Extract the [x, y] coordinate from the center of the cell holding the provided text.  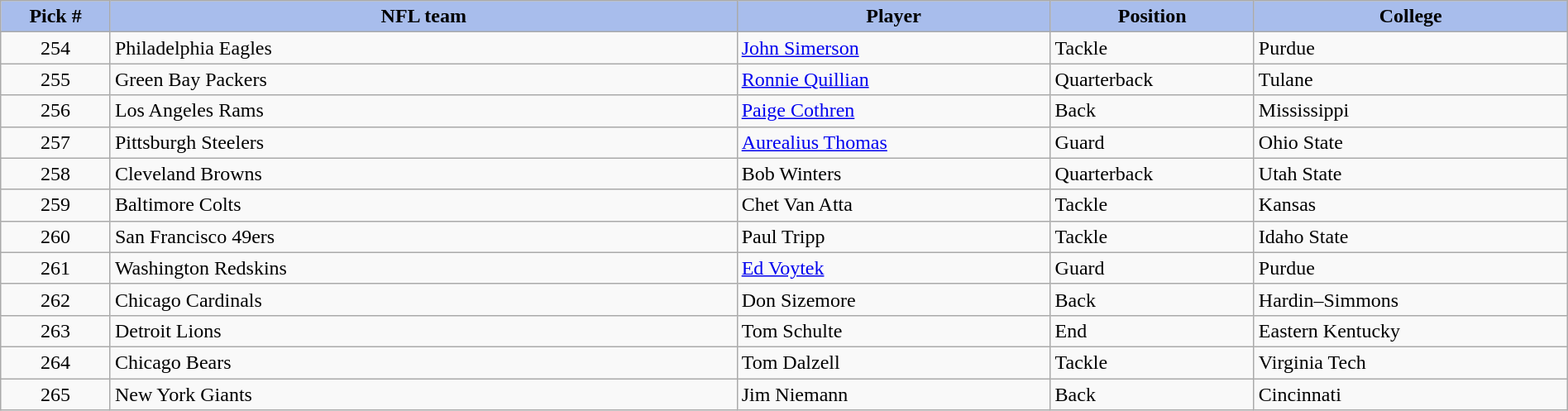
Idaho State [1411, 237]
Paul Tripp [893, 237]
Ohio State [1411, 142]
Chicago Cardinals [423, 299]
Paige Cothren [893, 111]
254 [56, 48]
Aurealius Thomas [893, 142]
Position [1152, 17]
Virginia Tech [1411, 362]
265 [56, 394]
John Simerson [893, 48]
Cincinnati [1411, 394]
New York Giants [423, 394]
Pittsburgh Steelers [423, 142]
Don Sizemore [893, 299]
258 [56, 174]
261 [56, 268]
Kansas [1411, 205]
Ronnie Quillian [893, 79]
Green Bay Packers [423, 79]
Washington Redskins [423, 268]
Tom Dalzell [893, 362]
255 [56, 79]
Pick # [56, 17]
263 [56, 331]
Chet Van Atta [893, 205]
Philadelphia Eagles [423, 48]
Hardin–Simmons [1411, 299]
Player [893, 17]
NFL team [423, 17]
Tom Schulte [893, 331]
Ed Voytek [893, 268]
Bob Winters [893, 174]
259 [56, 205]
Detroit Lions [423, 331]
Eastern Kentucky [1411, 331]
Tulane [1411, 79]
College [1411, 17]
Mississippi [1411, 111]
Cleveland Browns [423, 174]
Chicago Bears [423, 362]
256 [56, 111]
262 [56, 299]
Jim Niemann [893, 394]
Baltimore Colts [423, 205]
End [1152, 331]
257 [56, 142]
260 [56, 237]
264 [56, 362]
San Francisco 49ers [423, 237]
Los Angeles Rams [423, 111]
Utah State [1411, 174]
